Return the [X, Y] coordinate for the center point of the cell that contains the specified text.  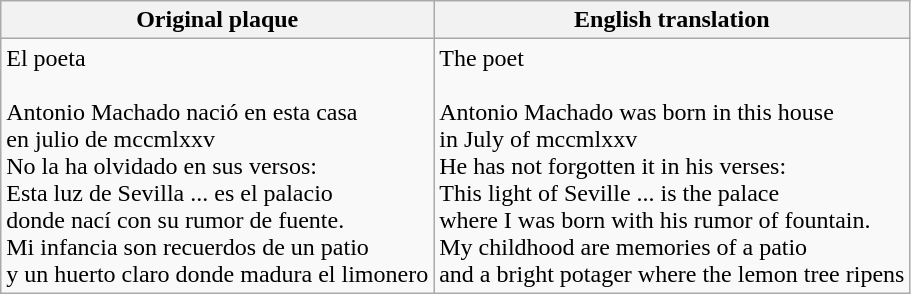
English translation [672, 20]
Original plaque [218, 20]
